From the cell containing the given text, extract its center point as (X, Y) coordinate. 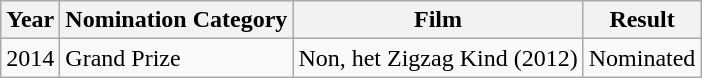
Film (438, 20)
Nomination Category (176, 20)
Result (642, 20)
Grand Prize (176, 58)
2014 (30, 58)
Year (30, 20)
Non, het Zigzag Kind (2012) (438, 58)
Nominated (642, 58)
